For the text-containing cell, return its midpoint in (X, Y) coordinate format. 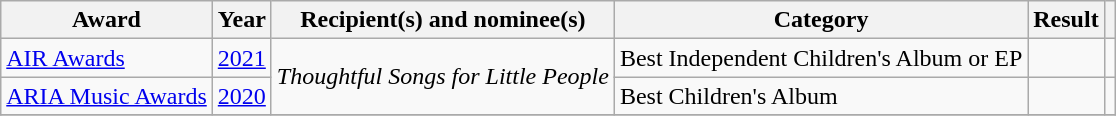
Category (820, 20)
Best Children's Album (820, 96)
Best Independent Children's Album or EP (820, 58)
2021 (242, 58)
Thoughtful Songs for Little People (442, 77)
2020 (242, 96)
Award (107, 20)
ARIA Music Awards (107, 96)
Recipient(s) and nominee(s) (442, 20)
AIR Awards (107, 58)
Year (242, 20)
Result (1066, 20)
